Return the [x, y] coordinate for the center point of the cell that contains the specified text.  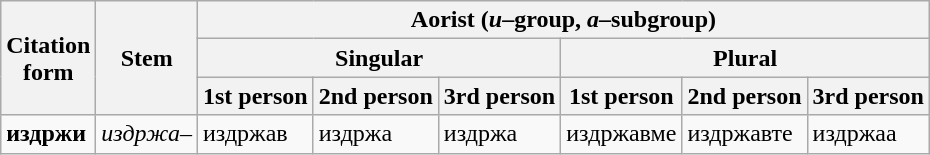
Singular [378, 58]
издржаа [868, 134]
издржавме [622, 134]
Stem [147, 58]
Citationform [48, 58]
издржавте [744, 134]
Plural [746, 58]
издржи [48, 134]
издржав [255, 134]
издржа– [147, 134]
Aorist (и–group, а–subgroup) [563, 20]
